Provide the (x, y) coordinate of the cell's center where the given text is located.  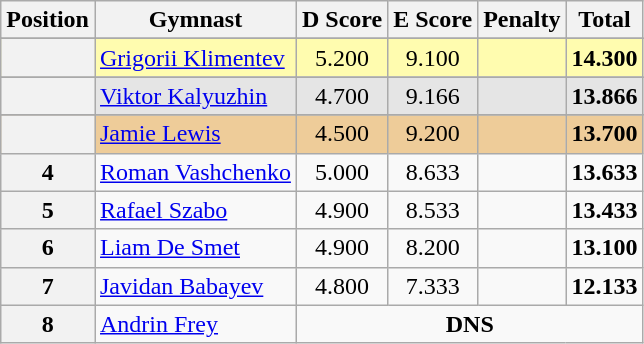
Jamie Lewis (195, 134)
Total (604, 20)
Penalty (522, 20)
4 (48, 172)
DNS (470, 324)
9.166 (433, 96)
8.533 (433, 210)
9.200 (433, 134)
6 (48, 248)
E Score (433, 20)
Position (48, 20)
13.866 (604, 96)
13.100 (604, 248)
4.800 (342, 286)
9.100 (433, 58)
Roman Vashchenko (195, 172)
4.500 (342, 134)
Viktor Kalyuzhin (195, 96)
5.000 (342, 172)
13.700 (604, 134)
7.333 (433, 286)
Andrin Frey (195, 324)
Gymnast (195, 20)
Rafael Szabo (195, 210)
5.200 (342, 58)
12.133 (604, 286)
Liam De Smet (195, 248)
5 (48, 210)
Javidan Babayev (195, 286)
14.300 (604, 58)
Grigorii Klimentev (195, 58)
D Score (342, 20)
4.700 (342, 96)
7 (48, 286)
8 (48, 324)
13.633 (604, 172)
8.633 (433, 172)
8.200 (433, 248)
13.433 (604, 210)
